Identify which cell holds the provided text, then report its (X, Y) central coordinate. 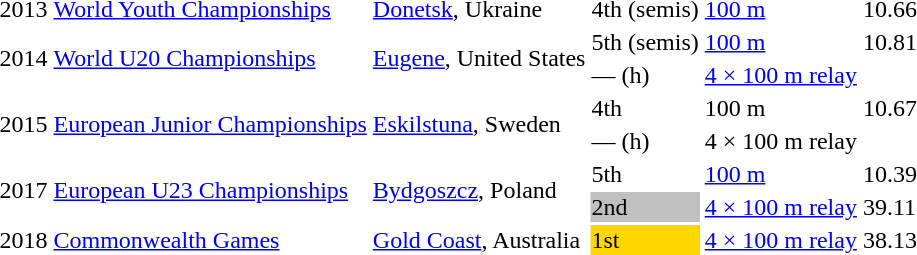
5th (645, 174)
European U23 Championships (210, 190)
4th (645, 108)
2nd (645, 207)
World U20 Championships (210, 58)
Gold Coast, Australia (479, 240)
5th (semis) (645, 42)
Bydgoszcz, Poland (479, 190)
1st (645, 240)
European Junior Championships (210, 124)
Eskilstuna, Sweden (479, 124)
Commonwealth Games (210, 240)
Eugene, United States (479, 58)
